Pinpoint the cell where the given text exists, returning its [X, Y] midpoint coordinate. 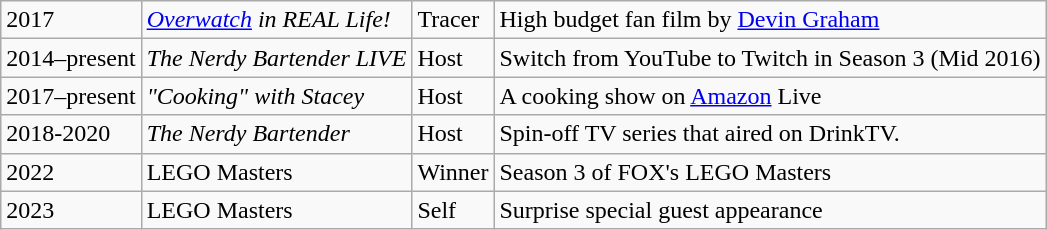
Switch from YouTube to Twitch in Season 3 (Mid 2016) [770, 58]
High budget fan film by Devin Graham [770, 20]
Overwatch in REAL Life! [276, 20]
2017 [71, 20]
A cooking show on Amazon Live [770, 96]
2022 [71, 172]
Surprise special guest appearance [770, 210]
The Nerdy Bartender [276, 134]
Winner [453, 172]
The Nerdy Bartender LIVE [276, 58]
2017–present [71, 96]
Season 3 of FOX's LEGO Masters [770, 172]
2014–present [71, 58]
2023 [71, 210]
Tracer [453, 20]
Spin-off TV series that aired on DrinkTV. [770, 134]
Self [453, 210]
2018-2020 [71, 134]
"Cooking" with Stacey [276, 96]
